Determine the [X, Y] coordinate at the center of the cell enclosing the given text.  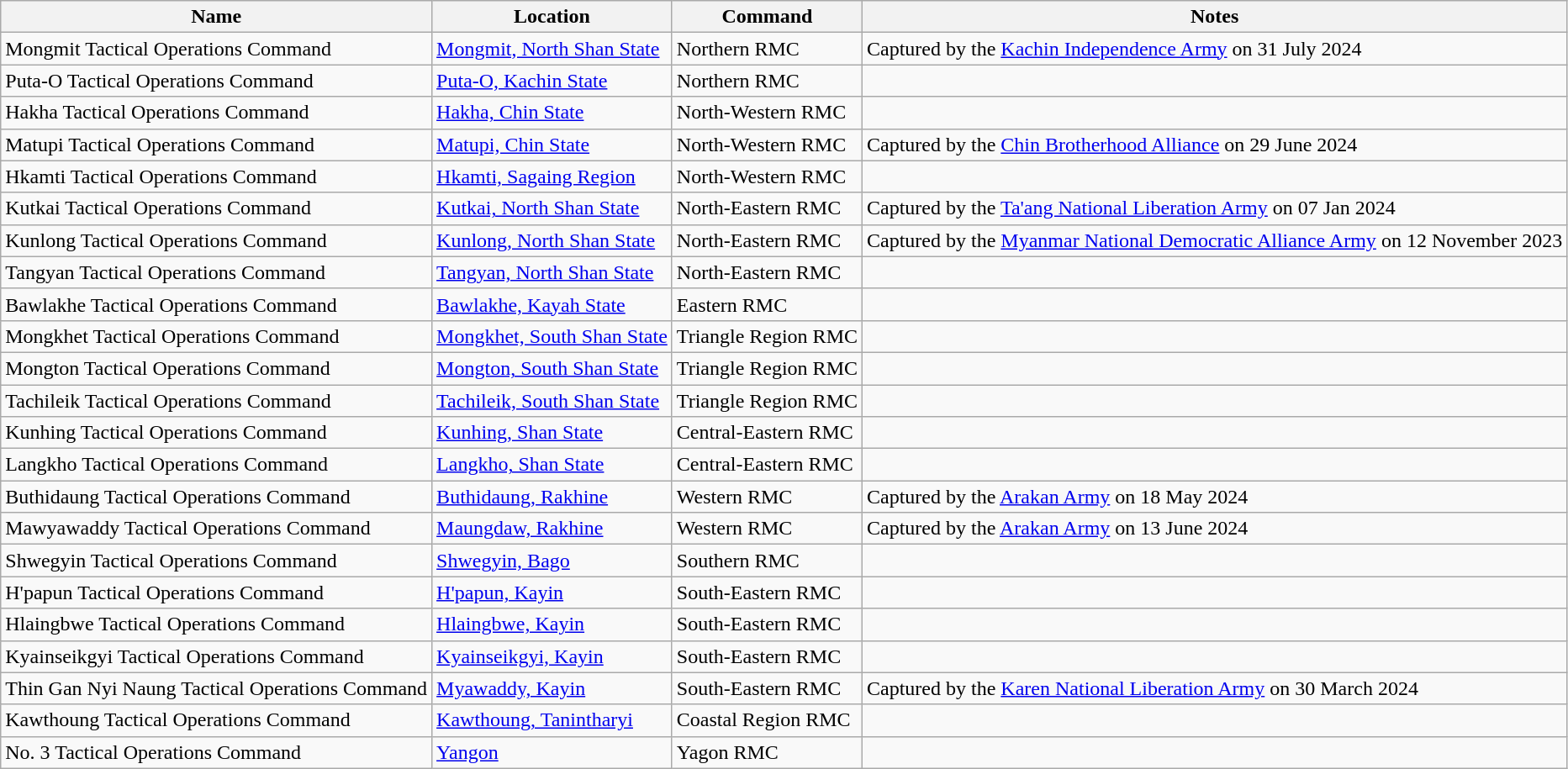
Location [552, 17]
Buthidaung, Rakhine [552, 497]
Captured by the Arakan Army on 13 June 2024 [1215, 529]
Mongmit, North Shan State [552, 49]
Hlaingbwe Tactical Operations Command [217, 624]
Kawthoung, Tanintharyi [552, 720]
Captured by the Ta'ang National Liberation Army on 07 Jan 2024 [1215, 208]
Maungdaw, Rakhine [552, 529]
Shwegyin Tactical Operations Command [217, 561]
Captured by the Karen National Liberation Army on 30 March 2024 [1215, 688]
Yagon RMC [767, 752]
Hlaingbwe, Kayin [552, 624]
Coastal Region RMC [767, 720]
Southern RMC [767, 561]
Captured by the Chin Brotherhood Alliance on 29 June 2024 [1215, 145]
Notes [1215, 17]
Kyainseikgyi Tactical Operations Command [217, 656]
Mongkhet Tactical Operations Command [217, 336]
Tachileik, South Shan State [552, 401]
Langkho, Shan State [552, 465]
Matupi Tactical Operations Command [217, 145]
Hkamti, Sagaing Region [552, 176]
Mongkhet, South Shan State [552, 336]
Langkho Tactical Operations Command [217, 465]
Tangyan Tactical Operations Command [217, 272]
No. 3 Tactical Operations Command [217, 752]
Kunlong, North Shan State [552, 240]
Hkamti Tactical Operations Command [217, 176]
Buthidaung Tactical Operations Command [217, 497]
Captured by the Arakan Army on 18 May 2024 [1215, 497]
Kunlong Tactical Operations Command [217, 240]
Tangyan, North Shan State [552, 272]
Yangon [552, 752]
Puta-O, Kachin State [552, 81]
Myawaddy, Kayin [552, 688]
Kutkai Tactical Operations Command [217, 208]
Bawlakhe, Kayah State [552, 304]
Kyainseikgyi, Kayin [552, 656]
Kunhing Tactical Operations Command [217, 433]
Bawlakhe Tactical Operations Command [217, 304]
Mongton Tactical Operations Command [217, 368]
Kunhing, Shan State [552, 433]
Kawthoung Tactical Operations Command [217, 720]
H'papun Tactical Operations Command [217, 593]
Mongton, South Shan State [552, 368]
Mawyawaddy Tactical Operations Command [217, 529]
Hakha Tactical Operations Command [217, 113]
Captured by the Myanmar National Democratic Alliance Army on 12 November 2023 [1215, 240]
Captured by the Kachin Independence Army on 31 July 2024 [1215, 49]
Shwegyin, Bago [552, 561]
H'papun, Kayin [552, 593]
Thin Gan Nyi Naung Tactical Operations Command [217, 688]
Command [767, 17]
Tachileik Tactical Operations Command [217, 401]
Matupi, Chin State [552, 145]
Kutkai, North Shan State [552, 208]
Name [217, 17]
Eastern RMC [767, 304]
Mongmit Tactical Operations Command [217, 49]
Puta-O Tactical Operations Command [217, 81]
Hakha, Chin State [552, 113]
